Locate the cell with the specified text and output its (x, y) center coordinate. 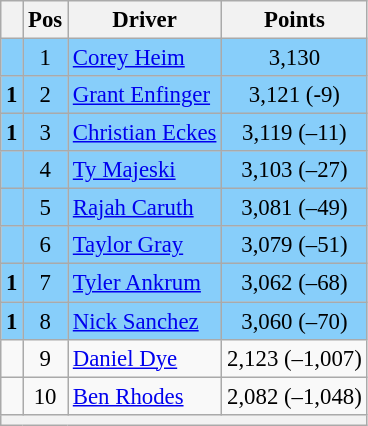
Nick Sanchez (145, 321)
Grant Enfinger (145, 95)
8 (46, 321)
3,119 (–11) (294, 133)
7 (46, 283)
Daniel Dye (145, 358)
Driver (145, 20)
Pos (46, 20)
3,060 (–70) (294, 321)
3,130 (294, 58)
5 (46, 208)
3 (46, 133)
Rajah Caruth (145, 208)
3,103 (–27) (294, 170)
Corey Heim (145, 58)
3,062 (–68) (294, 283)
2 (46, 95)
Tyler Ankrum (145, 283)
2,082 (–1,048) (294, 396)
4 (46, 170)
Christian Eckes (145, 133)
2,123 (–1,007) (294, 358)
6 (46, 245)
9 (46, 358)
Ty Majeski (145, 170)
3,121 (-9) (294, 95)
Ben Rhodes (145, 396)
10 (46, 396)
3,079 (–51) (294, 245)
Taylor Gray (145, 245)
3,081 (–49) (294, 208)
Points (294, 20)
